Capture the cell that displays the provided text and extract its [X, Y] central coordinate. 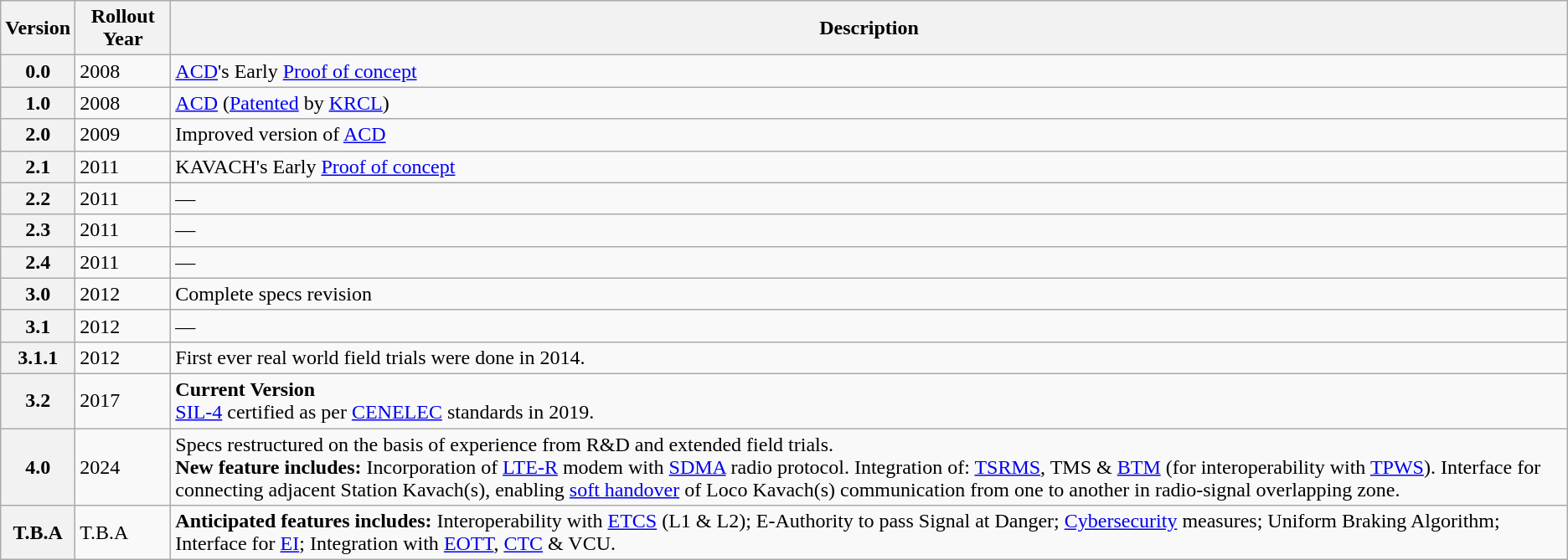
Description [869, 28]
2024 [123, 467]
3.1 [39, 326]
0.0 [39, 71]
3.2 [39, 400]
Complete specs revision [869, 294]
2009 [123, 135]
Improved version of ACD [869, 135]
ACD (Patented by KRCL) [869, 103]
Current VersionSIL-4 certified as per CENELEC standards in 2019. [869, 400]
2.3 [39, 230]
3.0 [39, 294]
First ever real world field trials were done in 2014. [869, 357]
ACD's Early Proof of concept [869, 71]
2.0 [39, 135]
2.2 [39, 198]
4.0 [39, 467]
3.1.1 [39, 357]
2.1 [39, 167]
1.0 [39, 103]
KAVACH's Early Proof of concept [869, 167]
2017 [123, 400]
Rollout Year [123, 28]
Version [39, 28]
2.4 [39, 262]
